Search for the cell housing the specified text and yield its [X, Y] center coordinate. 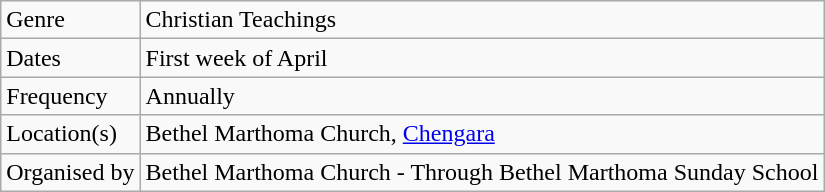
Bethel Marthoma Church, Chengara [482, 134]
Frequency [70, 96]
Organised by [70, 172]
Genre [70, 20]
Dates [70, 58]
First week of April [482, 58]
Annually [482, 96]
Bethel Marthoma Church - Through Bethel Marthoma Sunday School [482, 172]
Christian Teachings [482, 20]
Location(s) [70, 134]
